For the text-containing cell, return its midpoint in [x, y] coordinate format. 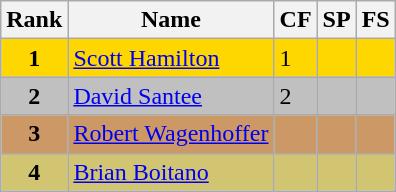
SP [336, 20]
Rank [34, 20]
FS [376, 20]
4 [34, 172]
Brian Boitano [171, 172]
Name [171, 20]
CF [296, 20]
Robert Wagenhoffer [171, 134]
David Santee [171, 96]
Scott Hamilton [171, 58]
3 [34, 134]
